Return the [x, y] coordinate for the center point of the cell that contains the specified text.  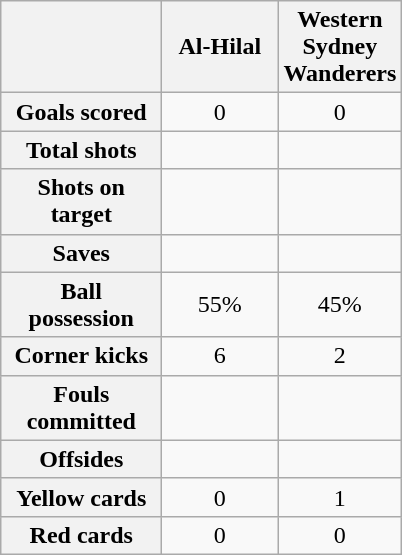
Yellow cards [82, 497]
55% [220, 304]
Western Sydney Wanderers [340, 47]
2 [340, 356]
Offsides [82, 459]
Fouls committed [82, 408]
Shots on target [82, 202]
Al-Hilal [220, 47]
Red cards [82, 535]
45% [340, 304]
6 [220, 356]
Goals scored [82, 112]
Saves [82, 253]
Total shots [82, 150]
Ball possession [82, 304]
1 [340, 497]
Corner kicks [82, 356]
